Locate the cell with the specified text and output its [X, Y] center coordinate. 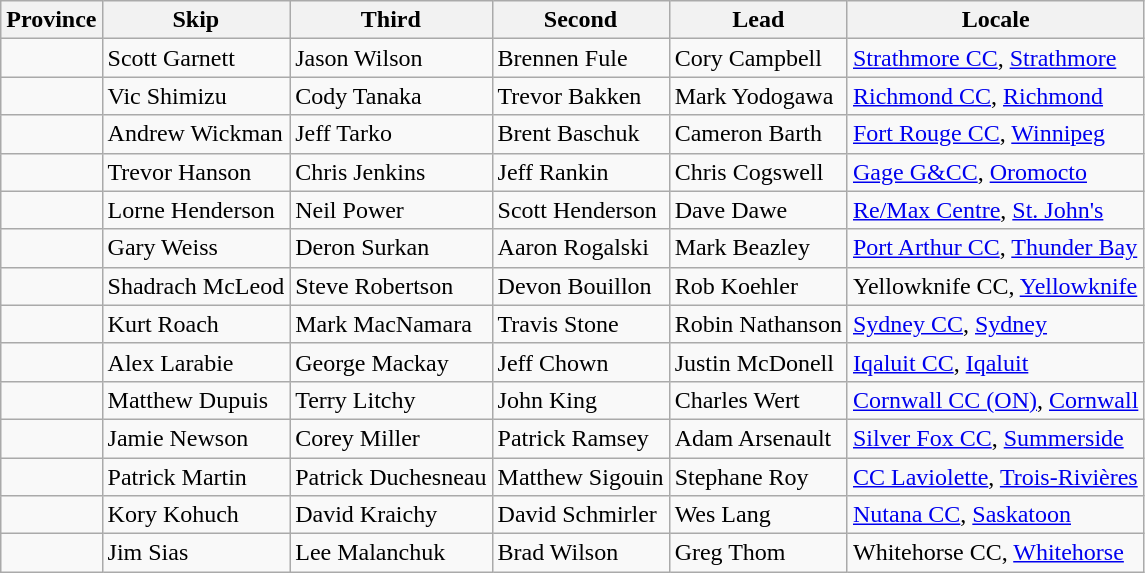
Matthew Sigouin [580, 477]
Charles Wert [758, 400]
Wes Lang [758, 515]
Iqaluit CC, Iqaluit [995, 362]
Scott Garnett [196, 58]
Matthew Dupuis [196, 400]
Trevor Hanson [196, 172]
Trevor Bakken [580, 96]
George Mackay [391, 362]
Province [52, 20]
Kory Kohuch [196, 515]
David Schmirler [580, 515]
Patrick Martin [196, 477]
Steve Robertson [391, 286]
Skip [196, 20]
Second [580, 20]
Rob Koehler [758, 286]
Alex Larabie [196, 362]
Brad Wilson [580, 553]
Travis Stone [580, 324]
Aaron Rogalski [580, 248]
Silver Fox CC, Summerside [995, 438]
Corey Miller [391, 438]
Vic Shimizu [196, 96]
Re/Max Centre, St. John's [995, 210]
Neil Power [391, 210]
Third [391, 20]
Shadrach McLeod [196, 286]
Jim Sias [196, 553]
Strathmore CC, Strathmore [995, 58]
Scott Henderson [580, 210]
Deron Surkan [391, 248]
Nutana CC, Saskatoon [995, 515]
Jeff Rankin [580, 172]
Richmond CC, Richmond [995, 96]
Yellowknife CC, Yellowknife [995, 286]
Lorne Henderson [196, 210]
Port Arthur CC, Thunder Bay [995, 248]
Dave Dawe [758, 210]
Patrick Duchesneau [391, 477]
Robin Nathanson [758, 324]
Jamie Newson [196, 438]
Gage G&CC, Oromocto [995, 172]
Locale [995, 20]
Jeff Tarko [391, 134]
Fort Rouge CC, Winnipeg [995, 134]
Mark Beazley [758, 248]
Greg Thom [758, 553]
Mark Yodogawa [758, 96]
Lee Malanchuk [391, 553]
Brennen Fule [580, 58]
Sydney CC, Sydney [995, 324]
CC Laviolette, Trois-Rivières [995, 477]
Cameron Barth [758, 134]
Mark MacNamara [391, 324]
Gary Weiss [196, 248]
Stephane Roy [758, 477]
Kurt Roach [196, 324]
Justin McDonell [758, 362]
Terry Litchy [391, 400]
Cornwall CC (ON), Cornwall [995, 400]
Patrick Ramsey [580, 438]
Devon Bouillon [580, 286]
Whitehorse CC, Whitehorse [995, 553]
Chris Cogswell [758, 172]
Cory Campbell [758, 58]
Andrew Wickman [196, 134]
John King [580, 400]
Lead [758, 20]
Jason Wilson [391, 58]
Jeff Chown [580, 362]
David Kraichy [391, 515]
Adam Arsenault [758, 438]
Chris Jenkins [391, 172]
Cody Tanaka [391, 96]
Brent Baschuk [580, 134]
